From the cell containing the given text, extract its center point as (x, y) coordinate. 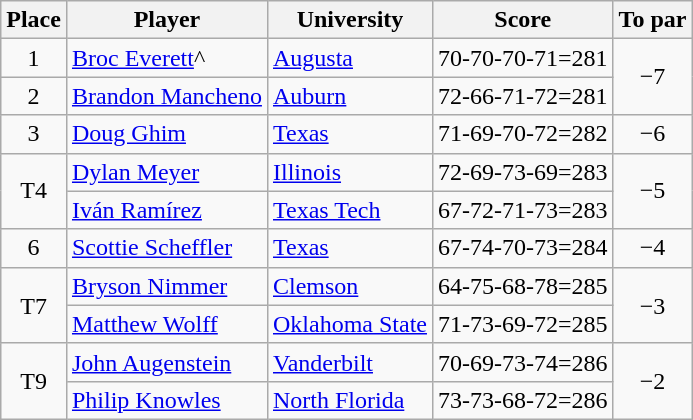
T7 (34, 305)
1 (34, 58)
John Augenstein (166, 362)
Place (34, 20)
Score (522, 20)
72-69-73-69=283 (522, 172)
2 (34, 96)
Broc Everett^ (166, 58)
6 (34, 248)
Oklahoma State (350, 324)
64-75-68-78=285 (522, 286)
67-74-70-73=284 (522, 248)
Bryson Nimmer (166, 286)
70-70-70-71=281 (522, 58)
University (350, 20)
−6 (652, 134)
−7 (652, 77)
Matthew Wolff (166, 324)
−5 (652, 191)
Augusta (350, 58)
North Florida (350, 400)
T4 (34, 191)
−4 (652, 248)
Illinois (350, 172)
71-73-69-72=285 (522, 324)
To par (652, 20)
3 (34, 134)
Texas Tech (350, 210)
Auburn (350, 96)
73-73-68-72=286 (522, 400)
67-72-71-73=283 (522, 210)
T9 (34, 381)
72-66-71-72=281 (522, 96)
Scottie Scheffler (166, 248)
Doug Ghim (166, 134)
Clemson (350, 286)
71-69-70-72=282 (522, 134)
70-69-73-74=286 (522, 362)
−2 (652, 381)
Philip Knowles (166, 400)
Player (166, 20)
Brandon Mancheno (166, 96)
Dylan Meyer (166, 172)
Iván Ramírez (166, 210)
−3 (652, 305)
Vanderbilt (350, 362)
